Extract the [x, y] coordinate from the center of the cell holding the provided text.  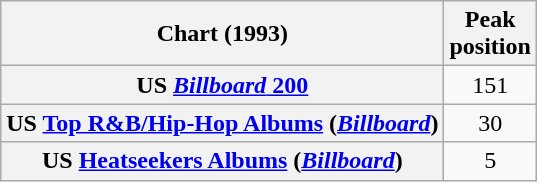
US Heatseekers Albums (Billboard) [222, 161]
151 [490, 85]
5 [490, 161]
Peak position [490, 34]
30 [490, 123]
US Top R&B/Hip-Hop Albums (Billboard) [222, 123]
US Billboard 200 [222, 85]
Chart (1993) [222, 34]
